Provide the (X, Y) coordinate of the cell's center where the given text is located.  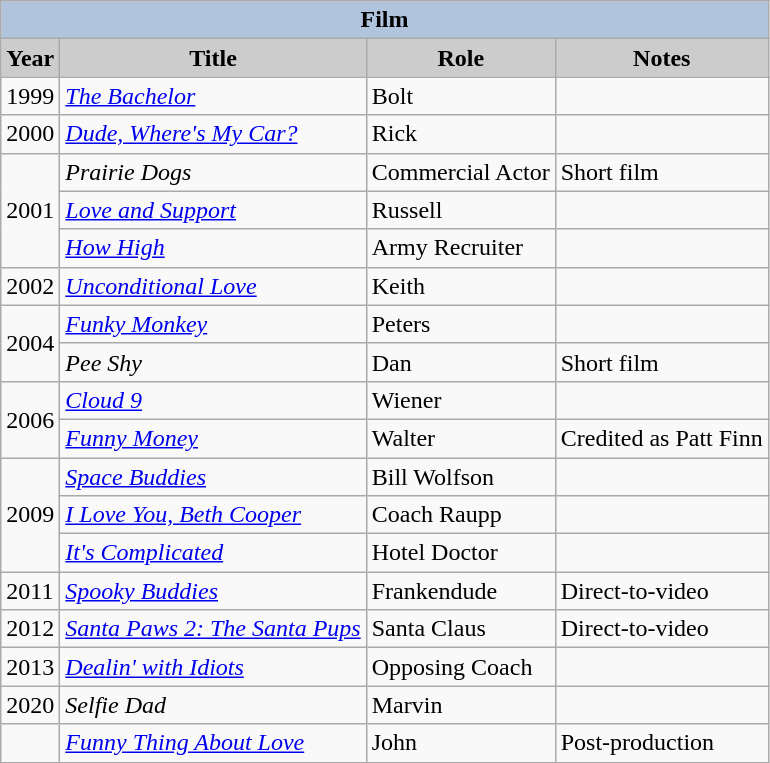
Dude, Where's My Car? (213, 134)
2012 (30, 629)
Peters (460, 324)
Opposing Coach (460, 667)
Notes (662, 58)
Keith (460, 286)
Film (385, 20)
2004 (30, 343)
Bill Wolfson (460, 477)
2000 (30, 134)
It's Complicated (213, 553)
How High (213, 248)
Spooky Buddies (213, 591)
Year (30, 58)
Army Recruiter (460, 248)
Marvin (460, 705)
Credited as Patt Finn (662, 438)
Love and Support (213, 210)
2009 (30, 515)
Rick (460, 134)
Commercial Actor (460, 172)
2013 (30, 667)
Frankendude (460, 591)
Unconditional Love (213, 286)
Role (460, 58)
Hotel Doctor (460, 553)
2011 (30, 591)
Space Buddies (213, 477)
Funny Money (213, 438)
The Bachelor (213, 96)
Santa Paws 2: The Santa Pups (213, 629)
Coach Raupp (460, 515)
2002 (30, 286)
John (460, 743)
2006 (30, 419)
Prairie Dogs (213, 172)
2020 (30, 705)
Title (213, 58)
Dealin' with Idiots (213, 667)
Post-production (662, 743)
2001 (30, 210)
Walter (460, 438)
Russell (460, 210)
1999 (30, 96)
Dan (460, 362)
Santa Claus (460, 629)
Funky Monkey (213, 324)
I Love You, Beth Cooper (213, 515)
Selfie Dad (213, 705)
Wiener (460, 400)
Funny Thing About Love (213, 743)
Bolt (460, 96)
Cloud 9 (213, 400)
Pee Shy (213, 362)
